Return (X, Y) of the center of cell containing provided text 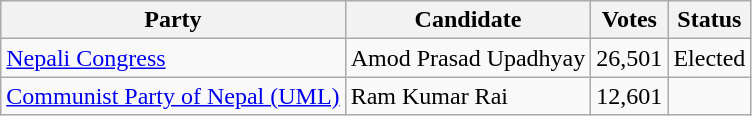
Party (173, 20)
Ram Kumar Rai (468, 96)
Nepali Congress (173, 58)
Status (710, 20)
Votes (630, 20)
Communist Party of Nepal (UML) (173, 96)
26,501 (630, 58)
12,601 (630, 96)
Elected (710, 58)
Amod Prasad Upadhyay (468, 58)
Candidate (468, 20)
